Return (X, Y) of the center of cell containing provided text 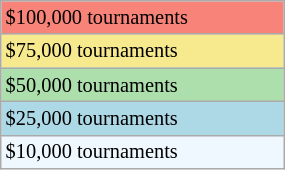
$25,000 tournaments (142, 118)
$10,000 tournaments (142, 152)
$100,000 tournaments (142, 17)
$50,000 tournaments (142, 85)
$75,000 tournaments (142, 51)
